Search for the cell housing the specified text and yield its (X, Y) center coordinate. 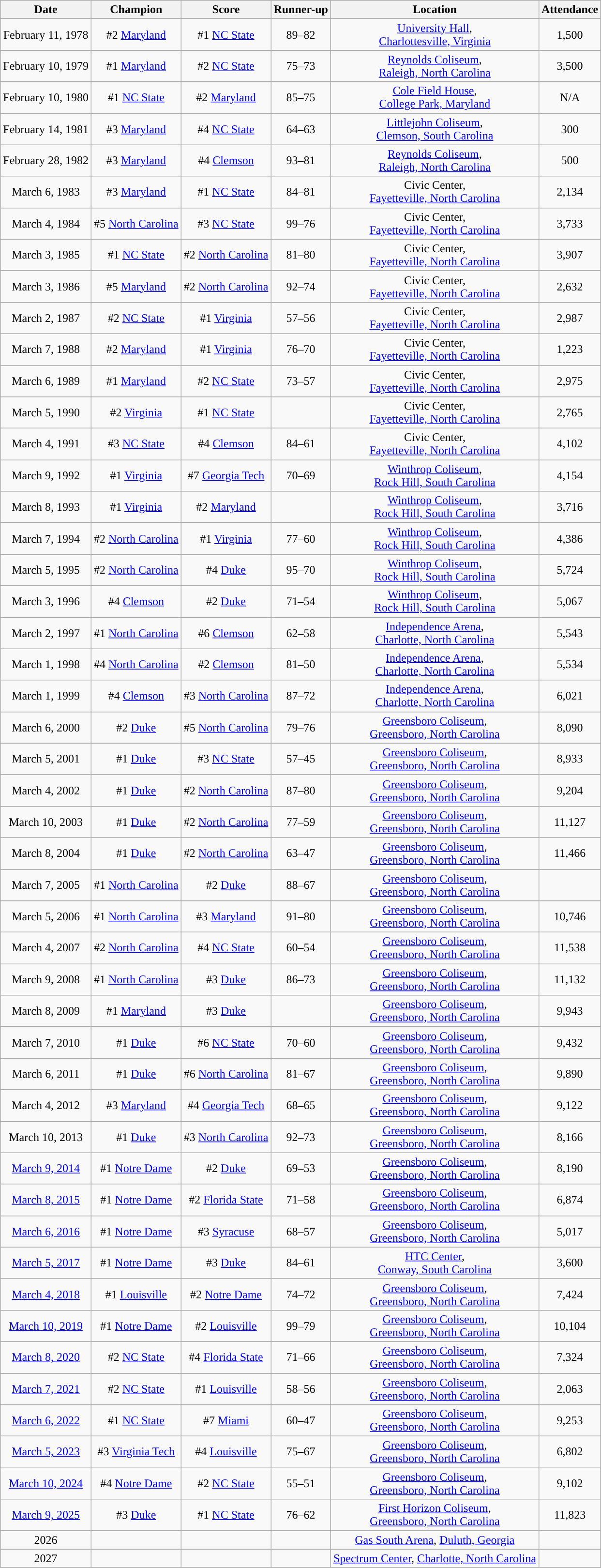
58–56 (301, 1388)
3,733 (570, 224)
87–72 (301, 696)
#4 Louisville (226, 1452)
84–81 (301, 192)
8,090 (570, 727)
March 7, 2021 (46, 1388)
3,907 (570, 255)
92–74 (301, 287)
93–81 (301, 161)
March 2, 1987 (46, 318)
Attendance (570, 10)
70–60 (301, 1043)
2,765 (570, 412)
#2 Louisville (226, 1325)
Score (226, 10)
55–51 (301, 1483)
2,975 (570, 381)
March 4, 2018 (46, 1294)
#4 Georgia Tech (226, 1106)
March 10, 2024 (46, 1483)
2026 (46, 1540)
60–54 (301, 948)
#2 Clemson (226, 664)
57–56 (301, 318)
Spectrum Center, Charlotte, North Carolina (435, 1558)
March 5, 2023 (46, 1452)
69–53 (301, 1169)
March 6, 2000 (46, 727)
79–76 (301, 727)
71–54 (301, 601)
11,823 (570, 1515)
#6 North Carolina (226, 1074)
8,933 (570, 759)
81–67 (301, 1074)
500 (570, 161)
#6 NC State (226, 1043)
6,802 (570, 1452)
March 3, 1986 (46, 287)
March 9, 2014 (46, 1169)
9,102 (570, 1483)
March 8, 2009 (46, 1011)
4,386 (570, 538)
11,132 (570, 980)
76–70 (301, 350)
March 4, 2002 (46, 790)
March 5, 2017 (46, 1263)
#6 Clemson (226, 633)
#4 Notre Dame (136, 1483)
March 9, 1992 (46, 475)
March 10, 2013 (46, 1137)
Location (435, 10)
2,987 (570, 318)
February 14, 1981 (46, 129)
University Hall, Charlottesville, Virginia (435, 35)
March 5, 1990 (46, 412)
9,432 (570, 1043)
86–73 (301, 980)
6,874 (570, 1200)
2,063 (570, 1388)
March 2, 1997 (46, 633)
March 8, 2004 (46, 853)
8,190 (570, 1169)
63–47 (301, 853)
11,538 (570, 948)
11,466 (570, 853)
9,943 (570, 1011)
March 7, 1988 (46, 350)
64–63 (301, 129)
68–65 (301, 1106)
10,104 (570, 1325)
89–82 (301, 35)
March 8, 2020 (46, 1357)
#3 Syracuse (226, 1232)
#4 Duke (226, 570)
1,223 (570, 350)
4,102 (570, 444)
March 5, 2001 (46, 759)
99–79 (301, 1325)
3,716 (570, 507)
March 6, 2022 (46, 1420)
March 4, 2007 (46, 948)
March 5, 2006 (46, 917)
March 8, 2015 (46, 1200)
March 4, 1991 (46, 444)
March 3, 1996 (46, 601)
91–80 (301, 917)
Runner-up (301, 10)
March 6, 1983 (46, 192)
#3 Virginia Tech (136, 1452)
March 3, 1985 (46, 255)
March 8, 1993 (46, 507)
85–75 (301, 98)
March 6, 2011 (46, 1074)
7,324 (570, 1357)
#5 Maryland (136, 287)
75–67 (301, 1452)
62–58 (301, 633)
#2 Virginia (136, 412)
1,500 (570, 35)
#7 Georgia Tech (226, 475)
9,122 (570, 1106)
Independence Arena,Charlotte, North Carolina (435, 696)
Champion (136, 10)
Gas South Arena, Duluth, Georgia (435, 1540)
March 7, 2010 (46, 1043)
5,724 (570, 570)
March 4, 2012 (46, 1106)
8,166 (570, 1137)
#2 Florida State (226, 1200)
5,534 (570, 664)
9,253 (570, 1420)
February 10, 1980 (46, 98)
60–47 (301, 1420)
3,500 (570, 66)
#2 Notre Dame (226, 1294)
88–67 (301, 885)
6,021 (570, 696)
Date (46, 10)
3,600 (570, 1263)
February 10, 1979 (46, 66)
March 1, 1998 (46, 664)
March 1, 1999 (46, 696)
February 11, 1978 (46, 35)
February 28, 1982 (46, 161)
81–50 (301, 664)
73–57 (301, 381)
2,632 (570, 287)
9,890 (570, 1074)
March 6, 2016 (46, 1232)
57–45 (301, 759)
71–66 (301, 1357)
March 4, 1984 (46, 224)
2027 (46, 1558)
March 7, 1994 (46, 538)
70–69 (301, 475)
10,746 (570, 917)
#4 North Carolina (136, 664)
5,067 (570, 601)
77–60 (301, 538)
March 9, 2008 (46, 980)
81–80 (301, 255)
N/A (570, 98)
March 5, 1995 (46, 570)
95–70 (301, 570)
5,017 (570, 1232)
5,543 (570, 633)
Cole Field House, College Park, Maryland (435, 98)
#7 Miami (226, 1420)
9,204 (570, 790)
4,154 (570, 475)
76–62 (301, 1515)
99–76 (301, 224)
March 6, 1989 (46, 381)
68–57 (301, 1232)
March 7, 2005 (46, 885)
92–73 (301, 1137)
300 (570, 129)
11,127 (570, 822)
First Horizon Coliseum,Greensboro, North Carolina (435, 1515)
77–59 (301, 822)
#4 Florida State (226, 1357)
2,134 (570, 192)
7,424 (570, 1294)
71–58 (301, 1200)
75–73 (301, 66)
March 9, 2025 (46, 1515)
Littlejohn Coliseum, Clemson, South Carolina (435, 129)
74–72 (301, 1294)
March 10, 2019 (46, 1325)
March 10, 2003 (46, 822)
87–80 (301, 790)
HTC Center,Conway, South Carolina (435, 1263)
